Locate the cell with the specified text and output its [x, y] center coordinate. 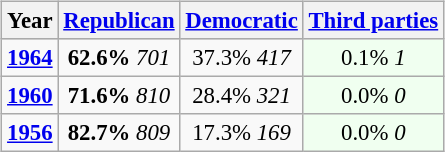
0.1% 1 [373, 58]
62.6% 701 [119, 58]
Republican [119, 21]
Democratic [242, 21]
1956 [30, 133]
37.3% 417 [242, 58]
82.7% 809 [119, 133]
Year [30, 21]
28.4% 321 [242, 96]
1960 [30, 96]
71.6% 810 [119, 96]
17.3% 169 [242, 133]
Third parties [373, 21]
1964 [30, 58]
